Return (x, y) of the center of cell containing provided text 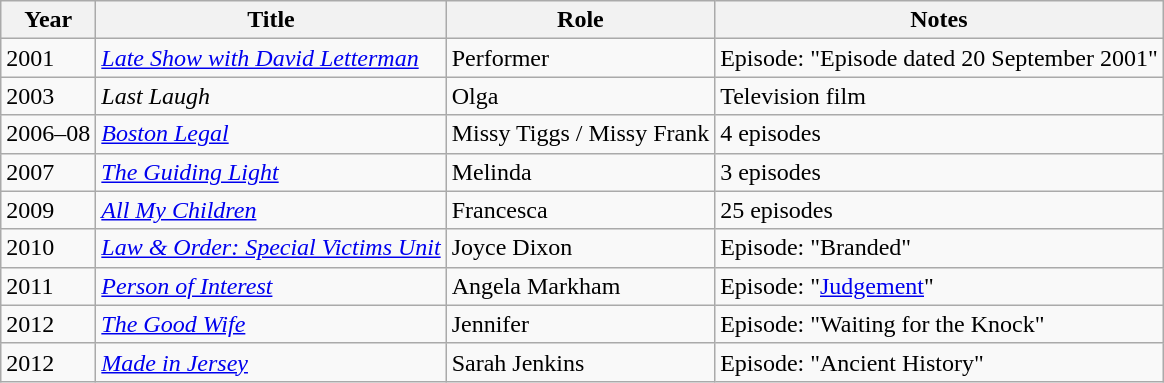
Episode: "Judgement" (940, 286)
Melinda (580, 172)
Sarah Jenkins (580, 362)
Title (271, 20)
Person of Interest (271, 286)
Episode: "Waiting for the Knock" (940, 324)
All My Children (271, 210)
Notes (940, 20)
Last Laugh (271, 96)
2006–08 (48, 134)
Role (580, 20)
Boston Legal (271, 134)
Television film (940, 96)
Episode: "Branded" (940, 248)
3 episodes (940, 172)
Year (48, 20)
Episode: "Episode dated 20 September 2001" (940, 58)
2007 (48, 172)
Missy Tiggs / Missy Frank (580, 134)
Francesca (580, 210)
2011 (48, 286)
Jennifer (580, 324)
Late Show with David Letterman (271, 58)
25 episodes (940, 210)
Angela Markham (580, 286)
2010 (48, 248)
Performer (580, 58)
Joyce Dixon (580, 248)
2003 (48, 96)
The Guiding Light (271, 172)
Olga (580, 96)
4 episodes (940, 134)
2001 (48, 58)
The Good Wife (271, 324)
Episode: "Ancient History" (940, 362)
Law & Order: Special Victims Unit (271, 248)
Made in Jersey (271, 362)
2009 (48, 210)
